Return the (x, y) coordinate for the center point of the cell that contains the specified text.  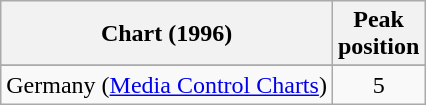
Germany (Media Control Charts) (167, 85)
Chart (1996) (167, 34)
5 (378, 85)
Peakposition (378, 34)
